Pinpoint the cell where the given text exists, returning its [x, y] midpoint coordinate. 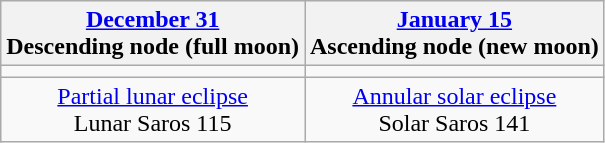
Partial lunar eclipseLunar Saros 115 [153, 110]
January 15Ascending node (new moon) [454, 34]
December 31Descending node (full moon) [153, 34]
Annular solar eclipseSolar Saros 141 [454, 110]
